From the cell containing the given text, extract its center point as [x, y] coordinate. 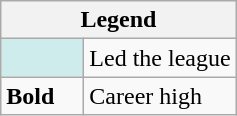
Led the league [160, 58]
Legend [118, 20]
Bold [42, 96]
Career high [160, 96]
